Detect which cell encompasses the target text, then output its (x, y) center coordinate. 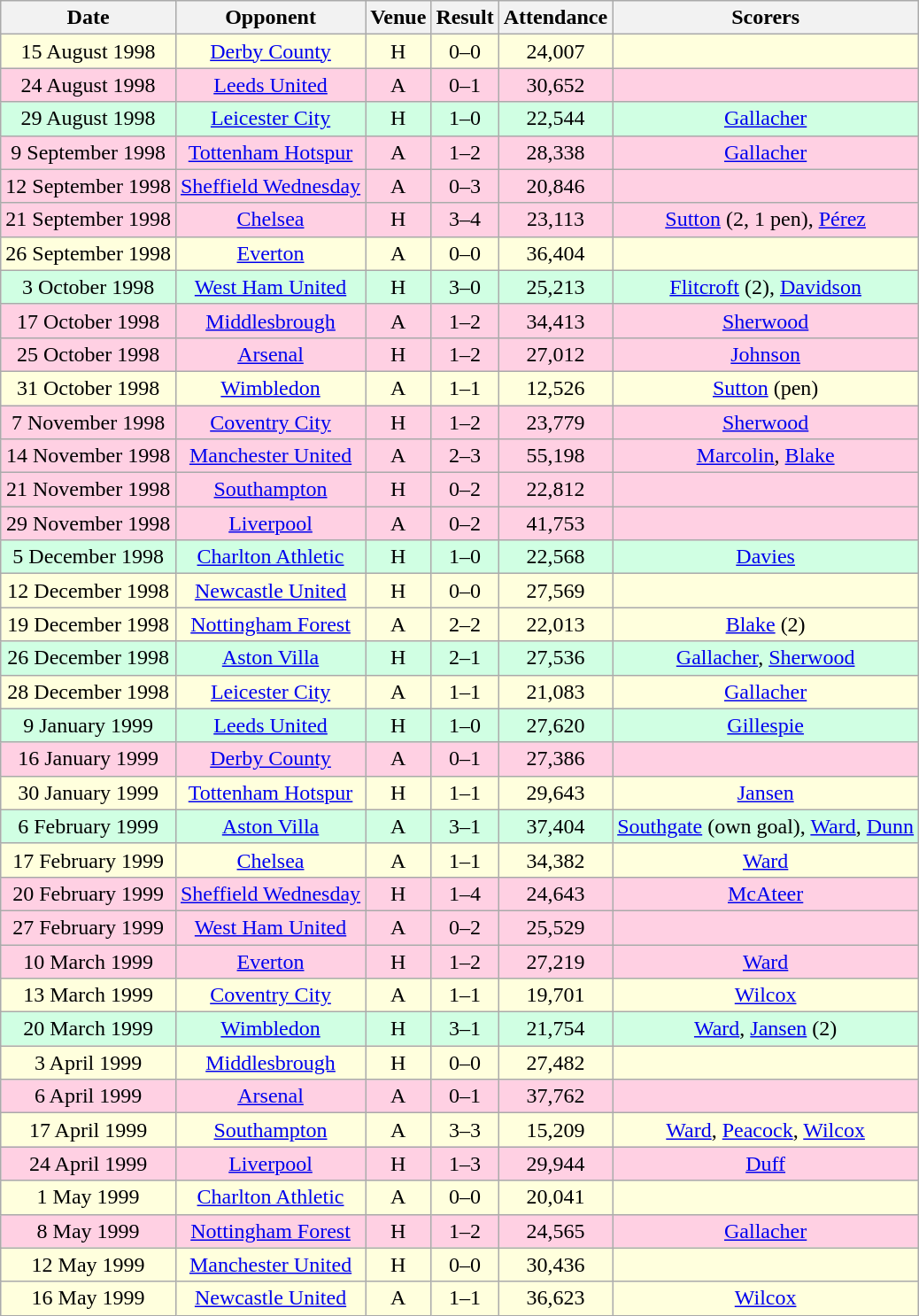
12 December 1998 (89, 591)
Opponent (270, 18)
20,041 (555, 1197)
29,944 (555, 1164)
3–4 (465, 220)
Jansen (766, 793)
34,413 (555, 321)
27,386 (555, 759)
Scorers (766, 18)
1–4 (465, 894)
Sutton (pen) (766, 388)
21 November 1998 (89, 490)
9 September 1998 (89, 152)
3–0 (465, 287)
10 March 1999 (89, 961)
20 March 1999 (89, 1029)
7 November 1998 (89, 422)
17 February 1999 (89, 860)
36,623 (555, 1298)
15,209 (555, 1130)
26 December 1998 (89, 658)
22,013 (555, 624)
3 October 1998 (89, 287)
Marcolin, Blake (766, 456)
3–3 (465, 1130)
Ward, Jansen (2) (766, 1029)
22,812 (555, 490)
27,219 (555, 961)
17 April 1999 (89, 1130)
27,482 (555, 1063)
22,568 (555, 557)
36,404 (555, 253)
0–3 (465, 186)
21,754 (555, 1029)
24,643 (555, 894)
28,338 (555, 152)
6 February 1999 (89, 826)
21,083 (555, 692)
20,846 (555, 186)
Flitcroft (2), Davidson (766, 287)
27,012 (555, 354)
24 August 1998 (89, 85)
27,569 (555, 591)
2–1 (465, 658)
Johnson (766, 354)
15 August 1998 (89, 51)
34,382 (555, 860)
27,536 (555, 658)
37,762 (555, 1096)
22,544 (555, 119)
Gillespie (766, 725)
2–3 (465, 456)
25,213 (555, 287)
1–3 (465, 1164)
29,643 (555, 793)
28 December 1998 (89, 692)
9 January 1999 (89, 725)
16 May 1999 (89, 1298)
8 May 1999 (89, 1231)
17 October 1998 (89, 321)
Ward, Peacock, Wilcox (766, 1130)
30 January 1999 (89, 793)
21 September 1998 (89, 220)
Venue (398, 18)
Blake (2) (766, 624)
Attendance (555, 18)
12 September 1998 (89, 186)
1 May 1999 (89, 1197)
25 October 1998 (89, 354)
20 February 1999 (89, 894)
24,007 (555, 51)
37,404 (555, 826)
Duff (766, 1164)
Southgate (own goal), Ward, Dunn (766, 826)
24 April 1999 (89, 1164)
14 November 1998 (89, 456)
Sutton (2, 1 pen), Pérez (766, 220)
26 September 1998 (89, 253)
3 April 1999 (89, 1063)
Result (465, 18)
31 October 1998 (89, 388)
Gallacher, Sherwood (766, 658)
23,113 (555, 220)
McAteer (766, 894)
30,436 (555, 1265)
19 December 1998 (89, 624)
13 March 1999 (89, 995)
29 August 1998 (89, 119)
29 November 1998 (89, 523)
12 May 1999 (89, 1265)
12,526 (555, 388)
27,620 (555, 725)
Davies (766, 557)
23,779 (555, 422)
55,198 (555, 456)
30,652 (555, 85)
25,529 (555, 927)
19,701 (555, 995)
41,753 (555, 523)
24,565 (555, 1231)
16 January 1999 (89, 759)
6 April 1999 (89, 1096)
Date (89, 18)
5 December 1998 (89, 557)
27 February 1999 (89, 927)
2–2 (465, 624)
